Detect which cell encompasses the target text, then output its (x, y) center coordinate. 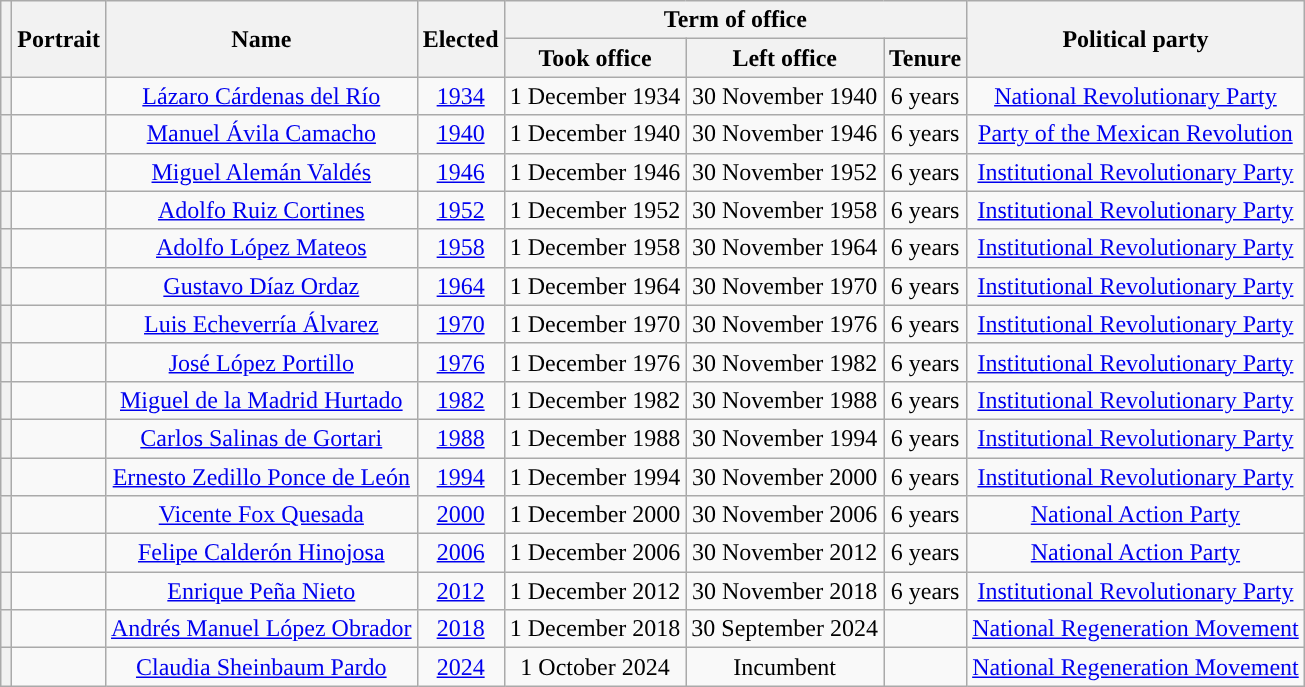
1994 (460, 477)
1934 (460, 96)
1 December 2018 (595, 629)
30 November 1952 (785, 172)
Claudia Sheinbaum Pardo (261, 667)
1 December 1964 (595, 286)
José López Portillo (261, 362)
1 December 1970 (595, 324)
1946 (460, 172)
30 November 2000 (785, 477)
Vicente Fox Quesada (261, 515)
Party of the Mexican Revolution (1136, 134)
Lázaro Cárdenas del Río (261, 96)
Miguel Alemán Valdés (261, 172)
Felipe Calderón Hinojosa (261, 553)
Adolfo Ruiz Cortines (261, 210)
2012 (460, 591)
Elected (460, 39)
1 December 1934 (595, 96)
Name (261, 39)
Ernesto Zedillo Ponce de León (261, 477)
1952 (460, 210)
1 December 2012 (595, 591)
1 December 1976 (595, 362)
30 November 1964 (785, 248)
Portrait (59, 39)
30 November 1988 (785, 400)
30 November 1982 (785, 362)
1 October 2024 (595, 667)
Enrique Peña Nieto (261, 591)
2006 (460, 553)
1 December 1958 (595, 248)
30 November 1946 (785, 134)
Incumbent (785, 667)
1 December 1988 (595, 438)
Gustavo Díaz Ordaz (261, 286)
30 November 2006 (785, 515)
Political party (1136, 39)
Luis Echeverría Álvarez (261, 324)
Tenure (926, 58)
30 November 1976 (785, 324)
30 November 1994 (785, 438)
Miguel de la Madrid Hurtado (261, 400)
National Revolutionary Party (1136, 96)
1982 (460, 400)
1988 (460, 438)
1940 (460, 134)
30 November 1940 (785, 96)
Took office (595, 58)
1 December 1940 (595, 134)
Manuel Ávila Camacho (261, 134)
30 November 2018 (785, 591)
1976 (460, 362)
1 December 2006 (595, 553)
1964 (460, 286)
1 December 1982 (595, 400)
2024 (460, 667)
1 December 1994 (595, 477)
1 December 1952 (595, 210)
1 December 1946 (595, 172)
30 November 2012 (785, 553)
Term of office (735, 20)
30 November 1970 (785, 286)
1958 (460, 248)
Andrés Manuel López Obrador (261, 629)
1970 (460, 324)
1 December 2000 (595, 515)
30 November 1958 (785, 210)
30 September 2024 (785, 629)
Carlos Salinas de Gortari (261, 438)
2018 (460, 629)
Left office (785, 58)
2000 (460, 515)
Adolfo López Mateos (261, 248)
